For the text-containing cell, return its midpoint in (x, y) coordinate format. 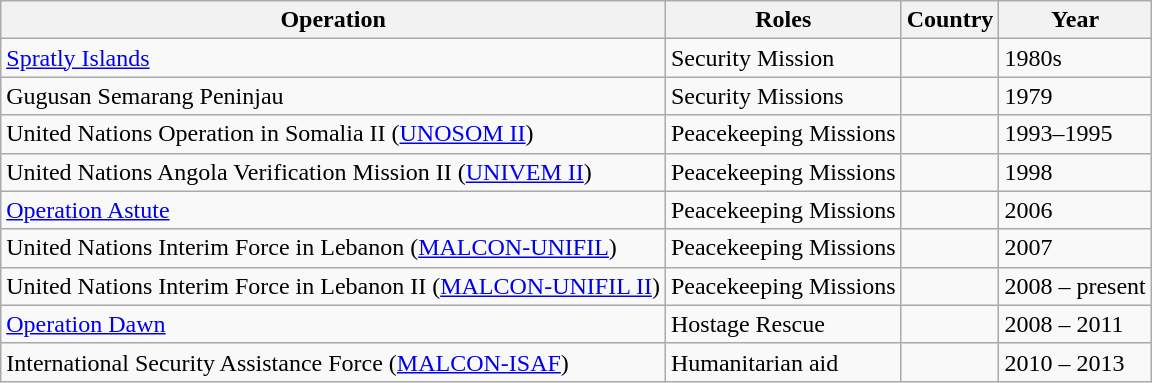
1998 (1075, 172)
Security Mission (783, 58)
Humanitarian aid (783, 362)
Security Missions (783, 96)
Operation (334, 20)
1980s (1075, 58)
2008 – present (1075, 286)
Country (950, 20)
1979 (1075, 96)
International Security Assistance Force (MALCON-ISAF) (334, 362)
Operation Dawn (334, 324)
1993–1995 (1075, 134)
Gugusan Semarang Peninjau (334, 96)
United Nations Operation in Somalia II (UNOSOM II) (334, 134)
2008 – 2011 (1075, 324)
Spratly Islands (334, 58)
2010 – 2013 (1075, 362)
Operation Astute (334, 210)
2006 (1075, 210)
Hostage Rescue (783, 324)
United Nations Angola Verification Mission II (UNIVEM II) (334, 172)
Roles (783, 20)
United Nations Interim Force in Lebanon (MALCON-UNIFIL) (334, 248)
United Nations Interim Force in Lebanon II (MALCON-UNIFIL II) (334, 286)
Year (1075, 20)
2007 (1075, 248)
